From the cell containing the given text, extract its center point as [x, y] coordinate. 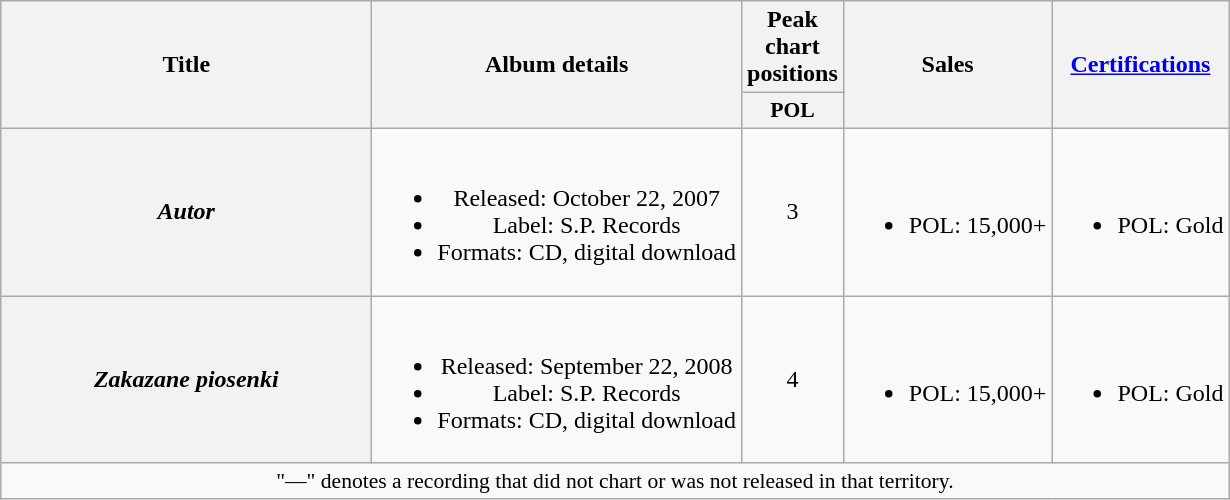
Released: September 22, 2008Label: S.P. RecordsFormats: CD, digital download [557, 380]
Sales [948, 65]
Album details [557, 65]
POL [793, 111]
"—" denotes a recording that did not chart or was not released in that territory. [615, 481]
Autor [186, 212]
4 [793, 380]
Released: October 22, 2007Label: S.P. RecordsFormats: CD, digital download [557, 212]
3 [793, 212]
Title [186, 65]
Zakazane piosenki [186, 380]
Peak chart positions [793, 47]
Certifications [1140, 65]
